Determine the (X, Y) coordinate at the center of the cell enclosing the given text.  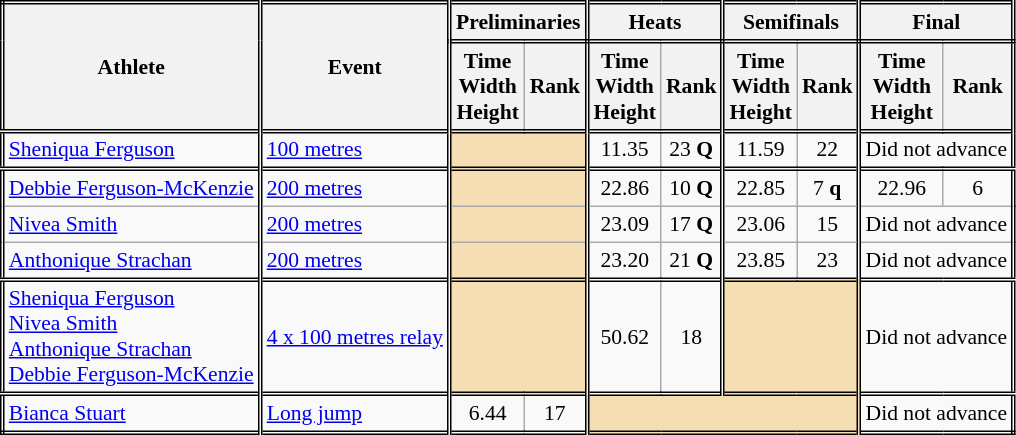
Debbie Ferguson-McKenzie (131, 188)
Preliminaries (518, 22)
7 q (828, 188)
6.44 (488, 414)
22.96 (901, 188)
23 (828, 260)
Final (936, 22)
18 (692, 336)
11.35 (624, 150)
21 Q (692, 260)
4 x 100 metres relay (354, 336)
23.09 (624, 225)
6 (978, 188)
22.86 (624, 188)
22.85 (760, 188)
11.59 (760, 150)
23 Q (692, 150)
23.06 (760, 225)
Heats (655, 22)
100 metres (354, 150)
17 Q (692, 225)
23.85 (760, 260)
Long jump (354, 414)
17 (556, 414)
Bianca Stuart (131, 414)
Sheniqua FergusonNivea SmithAnthonique StrachanDebbie Ferguson-McKenzie (131, 336)
Athlete (131, 67)
22 (828, 150)
Event (354, 67)
Sheniqua Ferguson (131, 150)
Semifinals (791, 22)
Nivea Smith (131, 225)
10 Q (692, 188)
23.20 (624, 260)
15 (828, 225)
50.62 (624, 336)
Anthonique Strachan (131, 260)
